For the text-containing cell, return its midpoint in (x, y) coordinate format. 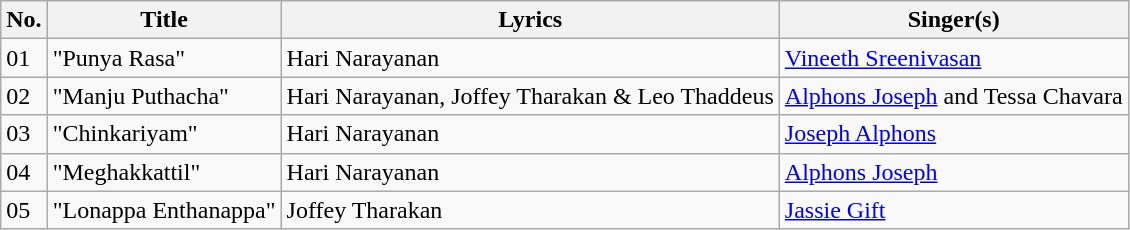
Title (164, 20)
Alphons Joseph and Tessa Chavara (954, 96)
Alphons Joseph (954, 172)
04 (24, 172)
02 (24, 96)
Joseph Alphons (954, 134)
Hari Narayanan, Joffey Tharakan & Leo Thaddeus (530, 96)
Joffey Tharakan (530, 210)
"Lonappa Enthanappa" (164, 210)
01 (24, 58)
03 (24, 134)
05 (24, 210)
Lyrics (530, 20)
Jassie Gift (954, 210)
Singer(s) (954, 20)
"Manju Puthacha" (164, 96)
Vineeth Sreenivasan (954, 58)
No. (24, 20)
"Chinkariyam" (164, 134)
"Punya Rasa" (164, 58)
"Meghakkattil" (164, 172)
